Output the [x, y] coordinate of the center of the cell containing the given text.  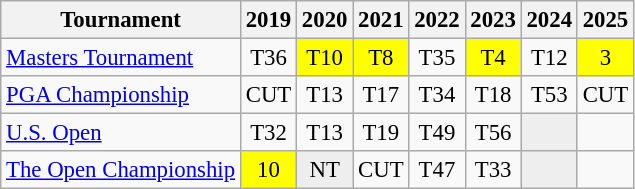
T8 [381, 58]
Tournament [121, 20]
T36 [268, 58]
2025 [605, 20]
2020 [325, 20]
T34 [437, 95]
T10 [325, 58]
Masters Tournament [121, 58]
T12 [549, 58]
2024 [549, 20]
2019 [268, 20]
PGA Championship [121, 95]
T35 [437, 58]
T53 [549, 95]
T33 [493, 170]
10 [268, 170]
T18 [493, 95]
2023 [493, 20]
T47 [437, 170]
U.S. Open [121, 133]
T49 [437, 133]
T17 [381, 95]
3 [605, 58]
2021 [381, 20]
T4 [493, 58]
NT [325, 170]
T32 [268, 133]
2022 [437, 20]
T19 [381, 133]
The Open Championship [121, 170]
T56 [493, 133]
